Return (x, y) of the center of cell containing provided text 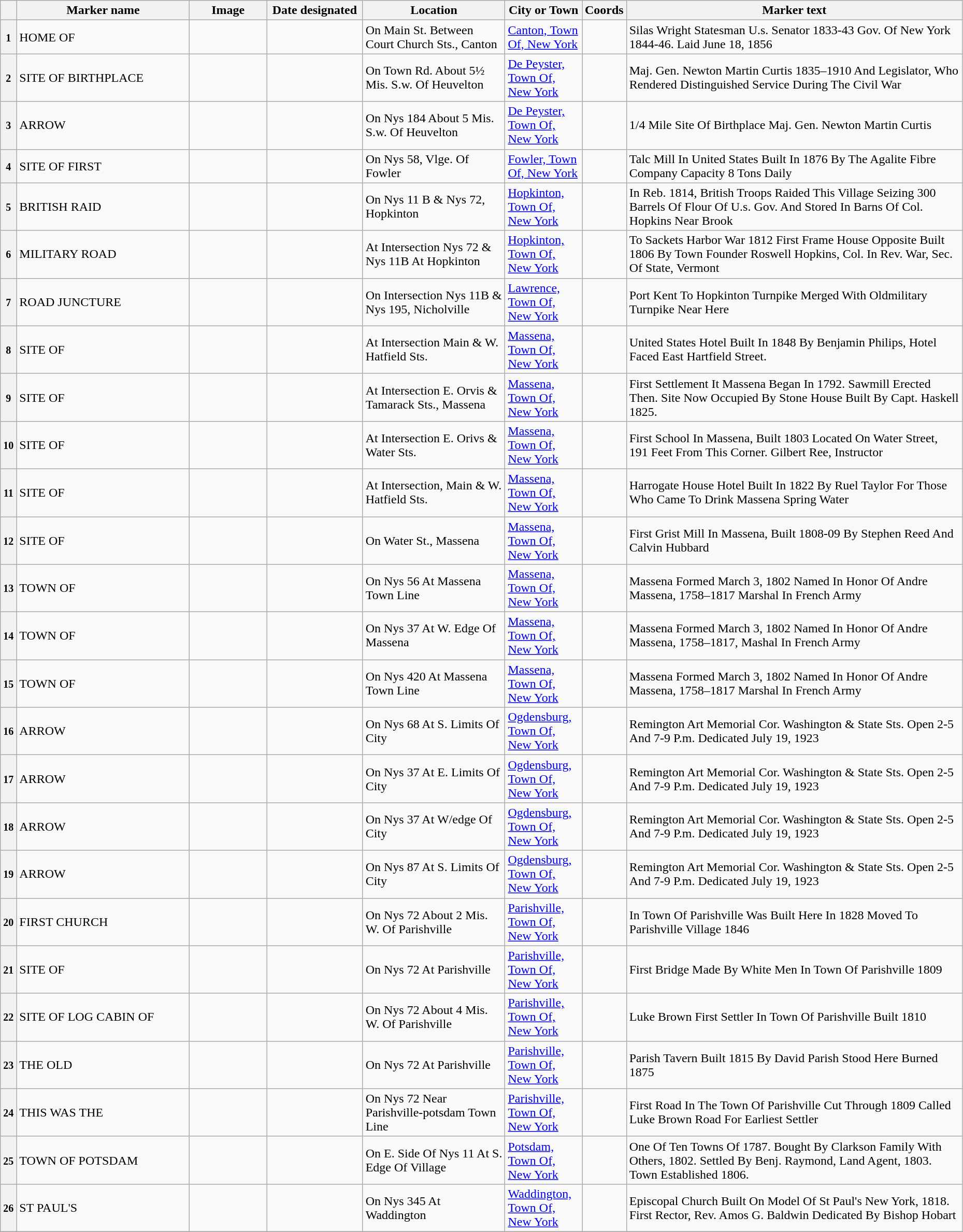
26 (8, 1208)
Luke Brown First Settler In Town Of Parishville Built 1810 (794, 1017)
On Nys 420 At Massena Town Line (434, 684)
Episcopal Church Built On Model Of St Paul's New York, 1818. First Rector, Rev. Amos G. Baldwin Dedicated By Bishop Hobart (794, 1208)
At Intersection, Main & W. Hatfield Sts. (434, 492)
ROAD JUNCTURE (103, 302)
3 (8, 125)
24 (8, 1112)
On Nys 37 At E. Limits Of City (434, 779)
First School In Massena, Built 1803 Located On Water Street, 191 Feet From This Corner. Gilbert Ree, Instructor (794, 445)
First Road In The Town Of Parishville Cut Through 1809 Called Luke Brown Road For Earliest Settler (794, 1112)
9 (8, 397)
Canton, Town Of, New York (544, 37)
On E. Side Of Nys 11 At S. Edge Of Village (434, 1160)
On Main St. Between Court Church Sts., Canton (434, 37)
In Reb. 1814, British Troops Raided This Village Seizing 300 Barrels Of Flour Of U.s. Gov. And Stored In Barns Of Col. Hopkins Near Brook (794, 207)
First Settlement It Massena Began In 1792. Sawmill Erected Then. Site Now Occupied By Stone House Built By Capt. Haskell 1825. (794, 397)
FIRST CHURCH (103, 922)
4 (8, 166)
23 (8, 1065)
On Intersection Nys 11B & Nys 195, Nicholville (434, 302)
Parish Tavern Built 1815 By David Parish Stood Here Burned 1875 (794, 1065)
12 (8, 541)
18 (8, 827)
8 (8, 350)
15 (8, 684)
16 (8, 731)
MILITARY ROAD (103, 254)
11 (8, 492)
On Nys 68 At S. Limits Of City (434, 731)
SITE OF FIRST (103, 166)
At Intersection E. Orivs & Water Sts. (434, 445)
7 (8, 302)
Coords (605, 10)
6 (8, 254)
United States Hotel Built In 1848 By Benjamin Philips, Hotel Faced East Hartfield Street. (794, 350)
On Nys 72 About 4 Mis. W. Of Parishville (434, 1017)
One Of Ten Towns Of 1787. Bought By Clarkson Family With Others, 1802. Settled By Benj. Raymond, Land Agent, 1803. Town Established 1806. (794, 1160)
On Water St., Massena (434, 541)
On Nys 56 At Massena Town Line (434, 588)
Marker text (794, 10)
Image (228, 10)
Port Kent To Hopkinton Turnpike Merged With Oldmilitary Turnpike Near Here (794, 302)
In Town Of Parishville Was Built Here In 1828 Moved To Parishville Village 1846 (794, 922)
Harrogate House Hotel Built In 1822 By Ruel Taylor For Those Who Came To Drink Massena Spring Water (794, 492)
Marker name (103, 10)
Fowler, Town Of, New York (544, 166)
On Nys 184 About 5 Mis. S.w. Of Heuvelton (434, 125)
1 (8, 37)
Date designated (314, 10)
14 (8, 636)
Talc Mill In United States Built In 1876 By The Agalite Fibre Company Capacity 8 Tons Daily (794, 166)
1/4 Mile Site Of Birthplace Maj. Gen. Newton Martin Curtis (794, 125)
SITE OF LOG CABIN OF (103, 1017)
Waddington, Town Of, New York (544, 1208)
10 (8, 445)
At Intersection Main & W. Hatfield Sts. (434, 350)
On Nys 87 At S. Limits Of City (434, 874)
BRITISH RAID (103, 207)
25 (8, 1160)
At Intersection Nys 72 & Nys 11B At Hopkinton (434, 254)
Massena Formed March 3, 1802 Named In Honor Of Andre Massena, 1758–1817, Mashal In French Army (794, 636)
On Nys 58, Vlge. Of Fowler (434, 166)
To Sackets Harbor War 1812 First Frame House Opposite Built 1806 By Town Founder Roswell Hopkins, Col. In Rev. War, Sec. Of State, Vermont (794, 254)
20 (8, 922)
SITE OF BIRTHPLACE (103, 78)
HOME OF (103, 37)
City or Town (544, 10)
First Bridge Made By White Men In Town Of Parishville 1809 (794, 969)
19 (8, 874)
17 (8, 779)
Maj. Gen. Newton Martin Curtis 1835–1910 And Legislator, Who Rendered Distinguished Service During The Civil War (794, 78)
On Nys 72 Near Parishville-potsdam Town Line (434, 1112)
On Nys 72 About 2 Mis. W. Of Parishville (434, 922)
ST PAUL'S (103, 1208)
On Nys 37 At W. Edge Of Massena (434, 636)
On Nys 345 At Waddington (434, 1208)
TOWN OF POTSDAM (103, 1160)
On Nys 11 B & Nys 72, Hopkinton (434, 207)
On Nys 37 At W/edge Of City (434, 827)
THIS WAS THE (103, 1112)
13 (8, 588)
Location (434, 10)
On Town Rd. About 5½ Mis. S.w. Of Heuvelton (434, 78)
2 (8, 78)
Silas Wright Statesman U.s. Senator 1833-43 Gov. Of New York 1844-46. Laid June 18, 1856 (794, 37)
THE OLD (103, 1065)
Lawrence, Town Of, New York (544, 302)
21 (8, 969)
At Intersection E. Orvis & Tamarack Sts., Massena (434, 397)
First Grist Mill In Massena, Built 1808-09 By Stephen Reed And Calvin Hubbard (794, 541)
Potsdam, Town Of, New York (544, 1160)
5 (8, 207)
22 (8, 1017)
